Extract the (x, y) coordinate from the center of the cell holding the provided text.  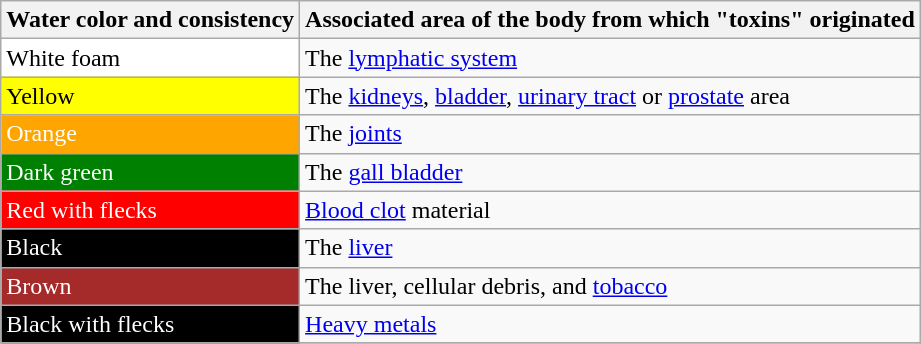
White foam (150, 58)
Associated area of the body from which "toxins" originated (610, 20)
Water color and consistency (150, 20)
Yellow (150, 96)
The kidneys, bladder, urinary tract or prostate area (610, 96)
The lymphatic system (610, 58)
Dark green (150, 172)
Blood clot material (610, 210)
Black (150, 248)
The gall bladder (610, 172)
The liver (610, 248)
Black with flecks (150, 324)
The joints (610, 134)
Brown (150, 286)
Red with flecks (150, 210)
Heavy metals (610, 324)
The liver, cellular debris, and tobacco (610, 286)
Orange (150, 134)
